For the text-containing cell, return its midpoint in [X, Y] coordinate format. 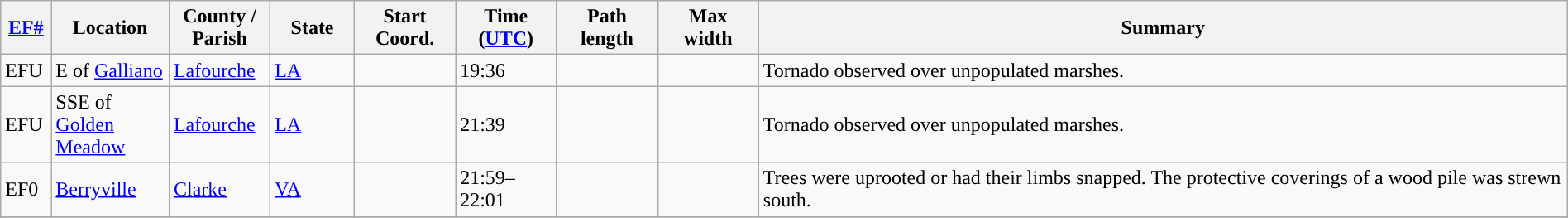
EF0 [26, 189]
21:39 [506, 124]
E of Galliano [111, 70]
SSE of Golden Meadow [111, 124]
EF# [26, 28]
County / Parish [219, 28]
Time (UTC) [506, 28]
Location [111, 28]
Berryville [111, 189]
VA [313, 189]
Max width [708, 28]
19:36 [506, 70]
State [313, 28]
Path length [607, 28]
Summary [1163, 28]
Trees were uprooted or had their limbs snapped. The protective coverings of a wood pile was strewn south. [1163, 189]
Clarke [219, 189]
21:59–22:01 [506, 189]
Start Coord. [404, 28]
